Determine the (x, y) coordinate at the center of the cell enclosing the given text.  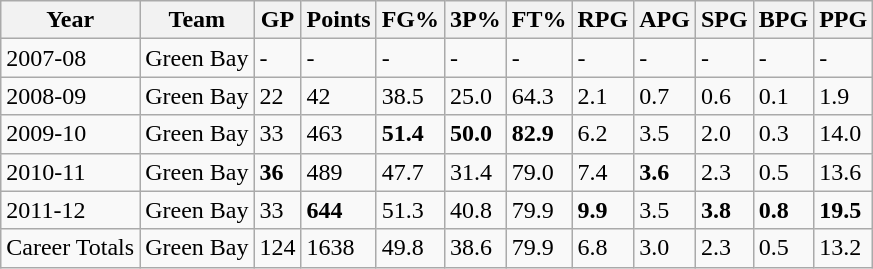
SPG (724, 20)
0.6 (724, 96)
36 (278, 172)
RPG (603, 20)
6.8 (603, 248)
GP (278, 20)
40.8 (476, 210)
51.4 (410, 134)
13.2 (844, 248)
2010-11 (70, 172)
14.0 (844, 134)
APG (665, 20)
3.0 (665, 248)
PPG (844, 20)
BPG (783, 20)
124 (278, 248)
2.1 (603, 96)
82.9 (539, 134)
Points (338, 20)
2011-12 (70, 210)
0.8 (783, 210)
50.0 (476, 134)
489 (338, 172)
7.4 (603, 172)
644 (338, 210)
3P% (476, 20)
25.0 (476, 96)
1.9 (844, 96)
19.5 (844, 210)
49.8 (410, 248)
0.1 (783, 96)
6.2 (603, 134)
42 (338, 96)
38.6 (476, 248)
2007-08 (70, 58)
Year (70, 20)
1638 (338, 248)
51.3 (410, 210)
22 (278, 96)
0.3 (783, 134)
0.7 (665, 96)
3.6 (665, 172)
79.0 (539, 172)
31.4 (476, 172)
38.5 (410, 96)
13.6 (844, 172)
FG% (410, 20)
2.0 (724, 134)
2008-09 (70, 96)
2009-10 (70, 134)
FT% (539, 20)
9.9 (603, 210)
47.7 (410, 172)
463 (338, 134)
Team (197, 20)
Career Totals (70, 248)
64.3 (539, 96)
3.8 (724, 210)
